Locate the cell with the specified text and output its (x, y) center coordinate. 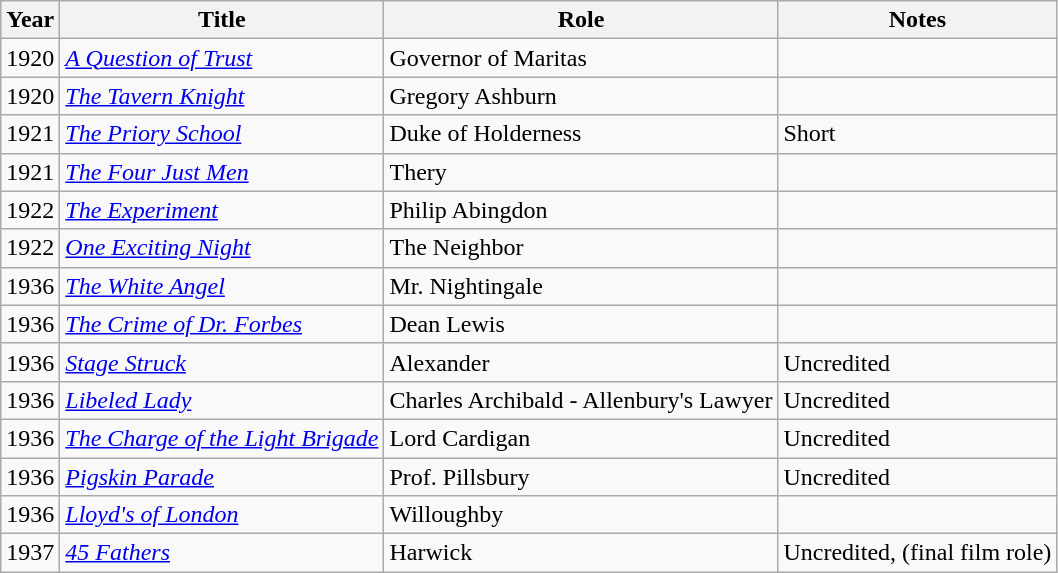
Willoughby (581, 515)
Stage Struck (222, 362)
The Experiment (222, 210)
Duke of Holderness (581, 134)
Pigskin Parade (222, 477)
One Exciting Night (222, 248)
Charles Archibald - Allenbury's Lawyer (581, 400)
45 Fathers (222, 553)
Role (581, 20)
The Charge of the Light Brigade (222, 438)
The Tavern Knight (222, 96)
Philip Abingdon (581, 210)
The Crime of Dr. Forbes (222, 324)
Uncredited, (final film role) (918, 553)
Short (918, 134)
The White Angel (222, 286)
The Four Just Men (222, 172)
Dean Lewis (581, 324)
The Priory School (222, 134)
Prof. Pillsbury (581, 477)
Notes (918, 20)
The Neighbor (581, 248)
Libeled Lady (222, 400)
Mr. Nightingale (581, 286)
A Question of Trust (222, 58)
Alexander (581, 362)
Thery (581, 172)
Title (222, 20)
Lord Cardigan (581, 438)
Lloyd's of London (222, 515)
Year (30, 20)
1937 (30, 553)
Harwick (581, 553)
Governor of Maritas (581, 58)
Gregory Ashburn (581, 96)
